For the text-containing cell, return its midpoint in [X, Y] coordinate format. 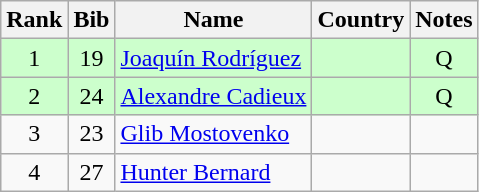
24 [92, 96]
3 [34, 134]
Rank [34, 20]
1 [34, 58]
Notes [444, 20]
4 [34, 172]
Alexandre Cadieux [214, 96]
23 [92, 134]
27 [92, 172]
19 [92, 58]
Bib [92, 20]
Hunter Bernard [214, 172]
Glib Mostovenko [214, 134]
Joaquín Rodríguez [214, 58]
Name [214, 20]
2 [34, 96]
Country [361, 20]
